Return [X, Y] of the center of cell containing provided text 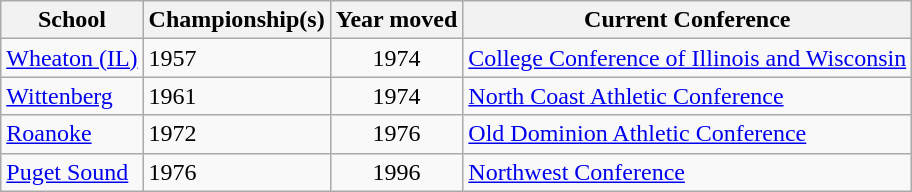
Roanoke [72, 134]
1957 [236, 58]
Championship(s) [236, 20]
School [72, 20]
1961 [236, 96]
1972 [236, 134]
North Coast Athletic Conference [688, 96]
College Conference of Illinois and Wisconsin [688, 58]
Old Dominion Athletic Conference [688, 134]
Current Conference [688, 20]
1996 [396, 172]
Year moved [396, 20]
Wittenberg [72, 96]
Puget Sound [72, 172]
Northwest Conference [688, 172]
Wheaton (IL) [72, 58]
